For the text-containing cell, return its midpoint in [X, Y] coordinate format. 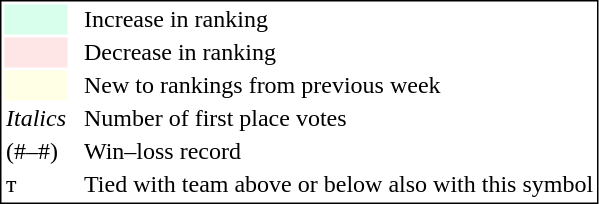
т [36, 185]
Italics [36, 119]
Win–loss record [338, 151]
Decrease in ranking [338, 53]
Tied with team above or below also with this symbol [338, 185]
Number of first place votes [338, 119]
Increase in ranking [338, 19]
New to rankings from previous week [338, 85]
(#–#) [36, 151]
